Find where the given text appears and provide that cell's center as [X, Y] coordinate. 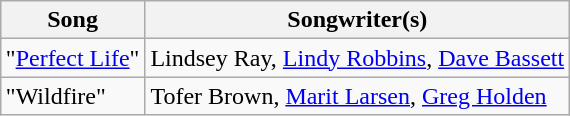
"Wildfire" [72, 96]
Songwriter(s) [358, 20]
Tofer Brown, Marit Larsen, Greg Holden [358, 96]
Lindsey Ray, Lindy Robbins, Dave Bassett [358, 58]
"Perfect Life" [72, 58]
Song [72, 20]
